Capture the cell that displays the provided text and extract its (x, y) central coordinate. 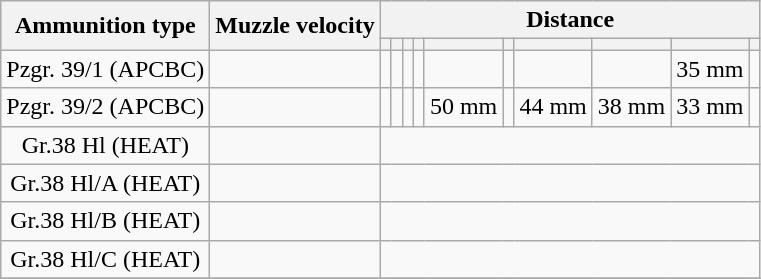
35 mm (710, 69)
Pzgr. 39/2 (APCBC) (106, 107)
Gr.38 Hl (HEAT) (106, 145)
50 mm (463, 107)
Pzgr. 39/1 (APCBC) (106, 69)
33 mm (710, 107)
Gr.38 Hl/B (HEAT) (106, 221)
38 mm (631, 107)
Muzzle velocity (295, 26)
Gr.38 Hl/C (HEAT) (106, 259)
Distance (570, 20)
Gr.38 Hl/A (HEAT) (106, 183)
Ammunition type (106, 26)
44 mm (553, 107)
